Return the (X, Y) coordinate for the center point of the cell that contains the specified text.  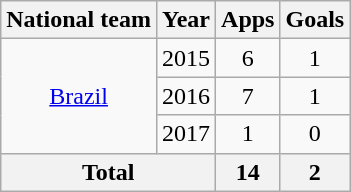
Goals (315, 20)
2017 (186, 134)
Brazil (79, 96)
2016 (186, 96)
2 (315, 172)
0 (315, 134)
14 (248, 172)
7 (248, 96)
2015 (186, 58)
Apps (248, 20)
National team (79, 20)
Year (186, 20)
6 (248, 58)
Total (108, 172)
